From the cell containing the given text, extract its center point as [x, y] coordinate. 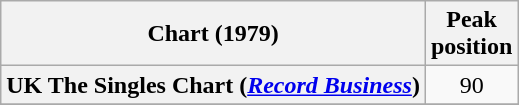
UK The Singles Chart (Record Business) [214, 85]
90 [471, 85]
Chart (1979) [214, 34]
Peakposition [471, 34]
